Identify which cell holds the provided text, then report its [x, y] central coordinate. 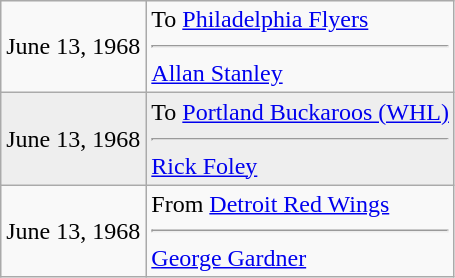
From Detroit Red WingsGeorge Gardner [300, 231]
To Philadelphia FlyersAllan Stanley [300, 47]
To Portland Buckaroos (WHL)Rick Foley [300, 139]
